Return the [x, y] coordinate for the center point of the cell that contains the specified text.  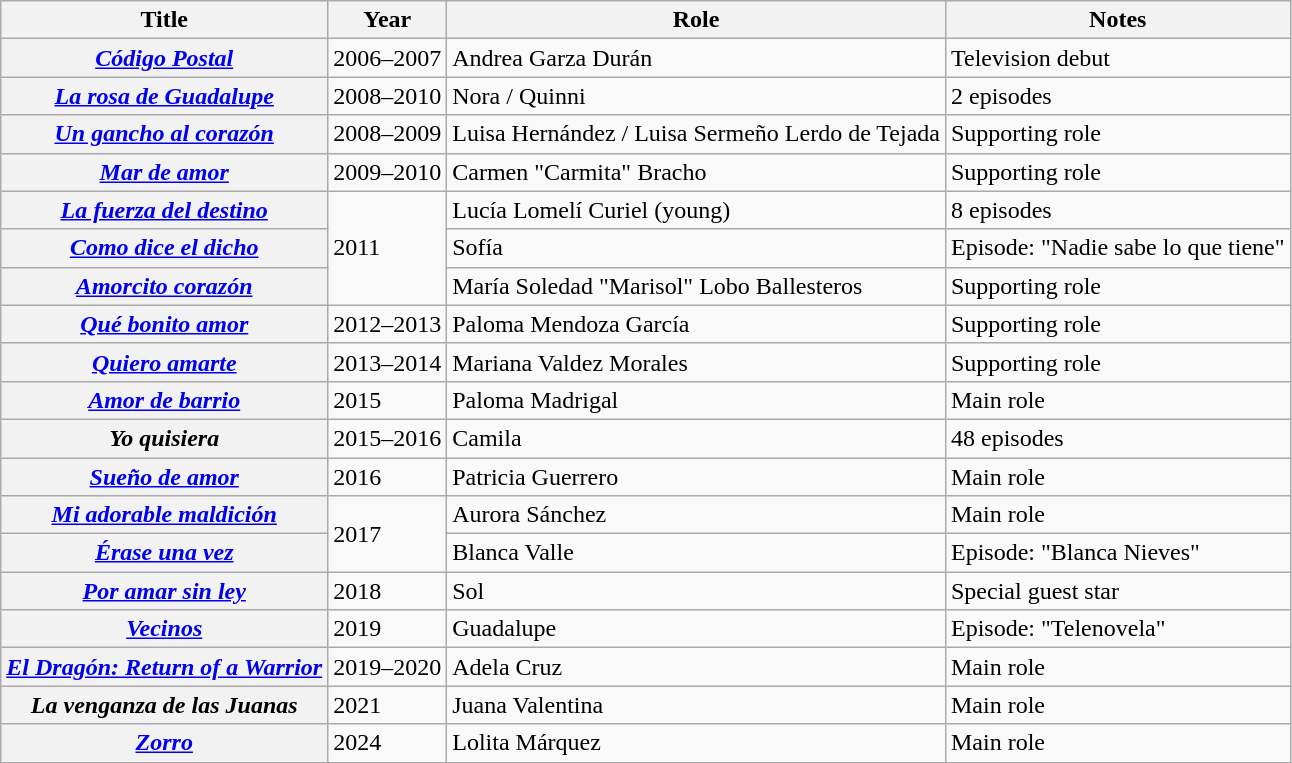
Episode: "Nadie sabe lo que tiene" [1118, 248]
2021 [388, 705]
Carmen "Carmita" Bracho [696, 172]
Sueño de amor [164, 477]
2017 [388, 534]
El Dragón: Return of a Warrior [164, 667]
Qué bonito amor [164, 324]
Sol [696, 591]
La venganza de las Juanas [164, 705]
Un gancho al corazón [164, 134]
2008–2009 [388, 134]
Camila [696, 438]
2019–2020 [388, 667]
Blanca Valle [696, 553]
Mar de amor [164, 172]
2015 [388, 400]
Amorcito corazón [164, 286]
2009–2010 [388, 172]
Paloma Madrigal [696, 400]
Episode: "Telenovela" [1118, 629]
Guadalupe [696, 629]
Código Postal [164, 58]
La rosa de Guadalupe [164, 96]
2024 [388, 743]
Como dice el dicho [164, 248]
Episode: "Blanca Nieves" [1118, 553]
2019 [388, 629]
Luisa Hernández / Luisa Sermeño Lerdo de Tejada [696, 134]
Special guest star [1118, 591]
Aurora Sánchez [696, 515]
48 episodes [1118, 438]
2006–2007 [388, 58]
2008–2010 [388, 96]
La fuerza del destino [164, 210]
Title [164, 20]
2018 [388, 591]
Lolita Márquez [696, 743]
Television debut [1118, 58]
María Soledad "Marisol" Lobo Ballesteros [696, 286]
Juana Valentina [696, 705]
2013–2014 [388, 362]
Por amar sin ley [164, 591]
8 episodes [1118, 210]
Vecinos [164, 629]
Quiero amarte [164, 362]
Mi adorable maldición [164, 515]
Nora / Quinni [696, 96]
Paloma Mendoza García [696, 324]
Érase una vez [164, 553]
Patricia Guerrero [696, 477]
Lucía Lomelí Curiel (young) [696, 210]
Role [696, 20]
Sofía [696, 248]
Amor de barrio [164, 400]
2012–2013 [388, 324]
Yo quisiera [164, 438]
Mariana Valdez Morales [696, 362]
2011 [388, 248]
Andrea Garza Durán [696, 58]
2 episodes [1118, 96]
Year [388, 20]
Zorro [164, 743]
Notes [1118, 20]
Adela Cruz [696, 667]
2016 [388, 477]
2015–2016 [388, 438]
